Pinpoint the cell where the given text exists, returning its (x, y) midpoint coordinate. 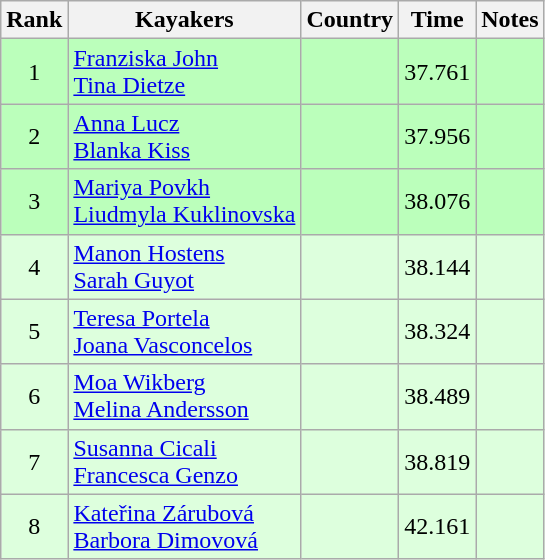
8 (34, 526)
6 (34, 396)
38.489 (438, 396)
3 (34, 202)
Manon HostensSarah Guyot (184, 266)
Teresa PortelaJoana Vasconcelos (184, 332)
38.324 (438, 332)
4 (34, 266)
7 (34, 462)
Moa WikbergMelina Andersson (184, 396)
Susanna CicaliFrancesca Genzo (184, 462)
2 (34, 136)
Country (350, 20)
Kayakers (184, 20)
37.761 (438, 72)
38.076 (438, 202)
Mariya PovkhLiudmyla Kuklinovska (184, 202)
Notes (510, 20)
37.956 (438, 136)
Rank (34, 20)
5 (34, 332)
Franziska JohnTina Dietze (184, 72)
38.819 (438, 462)
Time (438, 20)
Anna LuczBlanka Kiss (184, 136)
1 (34, 72)
Kateřina ZárubováBarbora Dimovová (184, 526)
38.144 (438, 266)
42.161 (438, 526)
